Capture the cell that displays the provided text and extract its [X, Y] central coordinate. 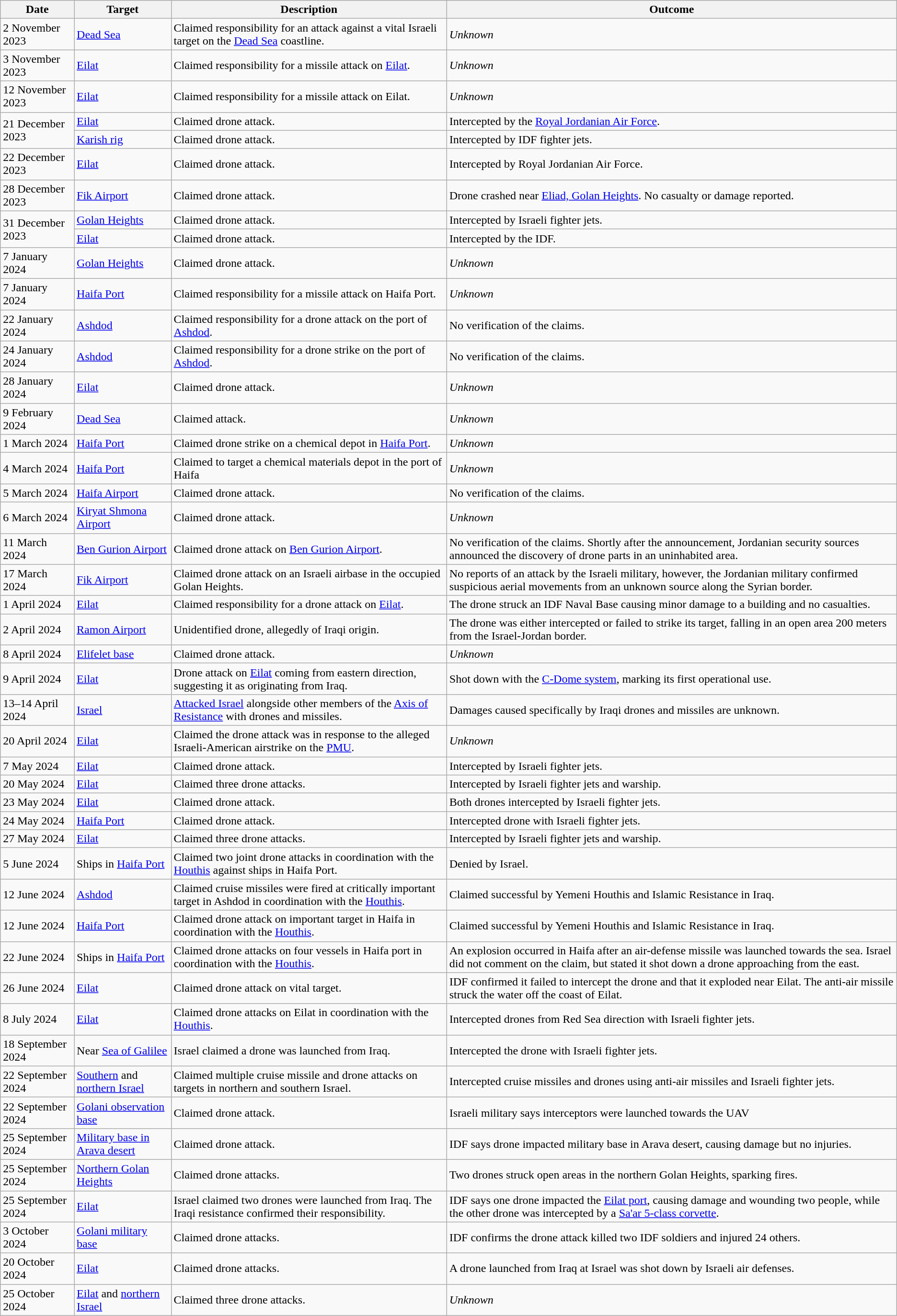
8 July 2024 [37, 1019]
Claimed attack. [309, 419]
22 June 2024 [37, 957]
28 December 2023 [37, 195]
20 April 2024 [37, 741]
Military base in Arava desert [123, 1144]
Golani military base [123, 1238]
12 November 2023 [37, 97]
Golani observation base [123, 1112]
Drone attack on Eilat coming from eastern direction, suggesting it as originating from Iraq. [309, 678]
Description [309, 10]
Claimed drone attacks on Eilat in coordination with the Houthis. [309, 1019]
9 February 2024 [37, 419]
24 January 2024 [37, 356]
Drone crashed near Eliad, Golan Heights. No casualty or damage reported. [672, 195]
5 March 2024 [37, 493]
Target [123, 10]
Israel claimed a drone was launched from Iraq. [309, 1050]
1 April 2024 [37, 605]
Intercepted by IDF fighter jets. [672, 139]
Claimed responsibility for a missile attack on Haifa Port. [309, 294]
20 May 2024 [37, 784]
2 April 2024 [37, 629]
Intercepted by the Royal Jordanian Air Force. [672, 121]
Haifa Airport [123, 493]
IDF confirms the drone attack killed two IDF soldiers and injured 24 others. [672, 1238]
Southern and northern Israel [123, 1082]
24 May 2024 [37, 821]
Claimed drone attack on Ben Gurion Airport. [309, 549]
Two drones struck open areas in the northern Golan Heights, sparking fires. [672, 1175]
The drone was either intercepted or failed to strike its target, falling in an open area 200 meters from the Israel-Jordan border. [672, 629]
22 December 2023 [37, 164]
Israel claimed two drones were launched from Iraq. The Iraqi resistance confirmed their responsibility. [309, 1206]
Claimed responsibility for a drone attack on the port of Ashdod. [309, 325]
Claimed the drone attack was in response to the alleged Israeli-American airstrike on the PMU. [309, 741]
Shot down with the C-Dome system, marking its first operational use. [672, 678]
Damages caused specifically by Iraqi drones and missiles are unknown. [672, 710]
18 September 2024 [37, 1050]
The drone struck an IDF Naval Base causing minor damage to a building and no casualties. [672, 605]
Israel [123, 710]
2 November 2023 [37, 34]
Claimed two joint drone attacks in coordination with the Houthis against ships in Haifa Port. [309, 863]
7 May 2024 [37, 766]
26 June 2024 [37, 988]
Ramon Airport [123, 629]
Intercepted by the IDF. [672, 238]
21 December 2023 [37, 130]
31 December 2023 [37, 229]
23 May 2024 [37, 802]
Claimed drone attacks on four vessels in Haifa port in coordination with the Houthis. [309, 957]
25 October 2024 [37, 1300]
6 March 2024 [37, 517]
17 March 2024 [37, 580]
IDF says drone impacted military base in Arava desert, causing damage but no injuries. [672, 1144]
Outcome [672, 10]
Denied by Israel. [672, 863]
Claimed drone attack on vital target. [309, 988]
22 January 2024 [37, 325]
1 March 2024 [37, 444]
27 May 2024 [37, 839]
3 November 2023 [37, 65]
Ben Gurion Airport [123, 549]
Claimed drone attack on an Israeli airbase in the occupied Golan Heights. [309, 580]
Claimed cruise missiles were fired at critically important target in Ashdod in coordination with the Houthis. [309, 895]
Both drones intercepted by Israeli fighter jets. [672, 802]
Claimed to target a chemical materials depot in the port of Haifa [309, 469]
Claimed responsibility for a drone strike on the port of Ashdod. [309, 356]
Claimed responsibility for a drone attack on Eilat. [309, 605]
Claimed drone attack on important target in Haifa in coordination with the Houthis. [309, 926]
Elifelet base [123, 654]
Intercepted drone with Israeli fighter jets. [672, 821]
3 October 2024 [37, 1238]
20 October 2024 [37, 1269]
Intercepted drones from Red Sea direction with Israeli fighter jets. [672, 1019]
Israeli military says interceptors were launched towards the UAV [672, 1112]
Claimed responsibility for an attack against a vital Israeli target on the Dead Sea coastline. [309, 34]
Near Sea of Galilee [123, 1050]
Intercepted the drone with Israeli fighter jets. [672, 1050]
Kiryat Shmona Airport [123, 517]
11 March 2024 [37, 549]
9 April 2024 [37, 678]
Claimed multiple cruise missile and drone attacks on targets in northern and southern Israel. [309, 1082]
A drone launched from Iraq at Israel was shot down by Israeli air defenses. [672, 1269]
5 June 2024 [37, 863]
Intercepted cruise missiles and drones using anti-air missiles and Israeli fighter jets. [672, 1082]
IDF confirmed it failed to intercept the drone and that it exploded near Eilat. The anti-air missile struck the water off the coast of Eilat. [672, 988]
Date [37, 10]
Unidentified drone, allegedly of Iraqi origin. [309, 629]
Karish rig [123, 139]
4 March 2024 [37, 469]
13–14 April 2024 [37, 710]
Northern Golan Heights [123, 1175]
Claimed drone strike on a chemical depot in Haifa Port. [309, 444]
Eilat and northern Israel [123, 1300]
Attacked Israel alongside other members of the Axis of Resistance with drones and missiles. [309, 710]
8 April 2024 [37, 654]
28 January 2024 [37, 388]
Intercepted by Royal Jordanian Air Force. [672, 164]
